Search for the cell housing the specified text and yield its [X, Y] center coordinate. 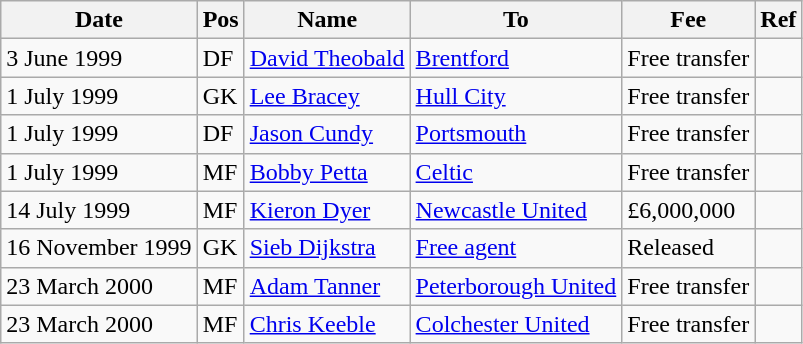
Released [688, 248]
Free agent [516, 248]
Peterborough United [516, 286]
Colchester United [516, 324]
Pos [220, 20]
David Theobald [327, 58]
Date [99, 20]
Hull City [516, 96]
Ref [778, 20]
Lee Bracey [327, 96]
Celtic [516, 172]
Kieron Dyer [327, 210]
Chris Keeble [327, 324]
16 November 1999 [99, 248]
Name [327, 20]
3 June 1999 [99, 58]
Bobby Petta [327, 172]
Portsmouth [516, 134]
Fee [688, 20]
14 July 1999 [99, 210]
Adam Tanner [327, 286]
Sieb Dijkstra [327, 248]
Newcastle United [516, 210]
To [516, 20]
£6,000,000 [688, 210]
Brentford [516, 58]
Jason Cundy [327, 134]
